Determine the [X, Y] coordinate at the center of the cell enclosing the given text.  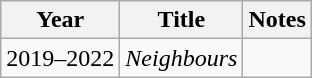
Neighbours [182, 58]
2019–2022 [60, 58]
Year [60, 20]
Notes [277, 20]
Title [182, 20]
